Pinpoint the cell where the given text exists, returning its (X, Y) midpoint coordinate. 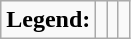
Legend: (48, 20)
